From the cell containing the given text, extract its center point as [X, Y] coordinate. 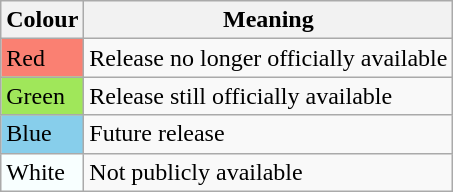
Not publicly available [268, 172]
Release no longer officially available [268, 58]
Release still officially available [268, 96]
White [42, 172]
Red [42, 58]
Future release [268, 134]
Meaning [268, 20]
Colour [42, 20]
Blue [42, 134]
Green [42, 96]
